Provide the [X, Y] coordinate of the cell's center where the given text is located.  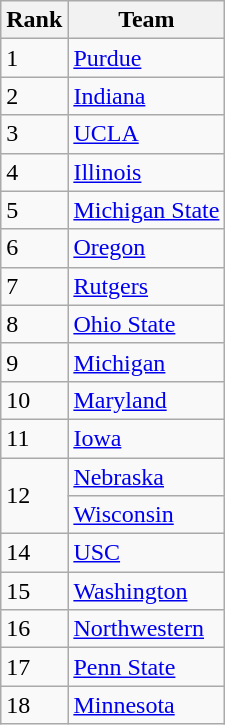
18 [34, 705]
4 [34, 172]
Iowa [146, 438]
Ohio State [146, 324]
14 [34, 553]
Oregon [146, 248]
Illinois [146, 172]
1 [34, 58]
8 [34, 324]
Purdue [146, 58]
6 [34, 248]
12 [34, 496]
5 [34, 210]
9 [34, 362]
Michigan [146, 362]
Northwestern [146, 629]
3 [34, 134]
Indiana [146, 96]
Rutgers [146, 286]
USC [146, 553]
Maryland [146, 400]
2 [34, 96]
UCLA [146, 134]
10 [34, 400]
7 [34, 286]
Wisconsin [146, 515]
Team [146, 20]
Michigan State [146, 210]
Minnesota [146, 705]
16 [34, 629]
Washington [146, 591]
15 [34, 591]
11 [34, 438]
Rank [34, 20]
Nebraska [146, 477]
17 [34, 667]
Penn State [146, 667]
